Provide the [X, Y] coordinate of the cell's center where the given text is located.  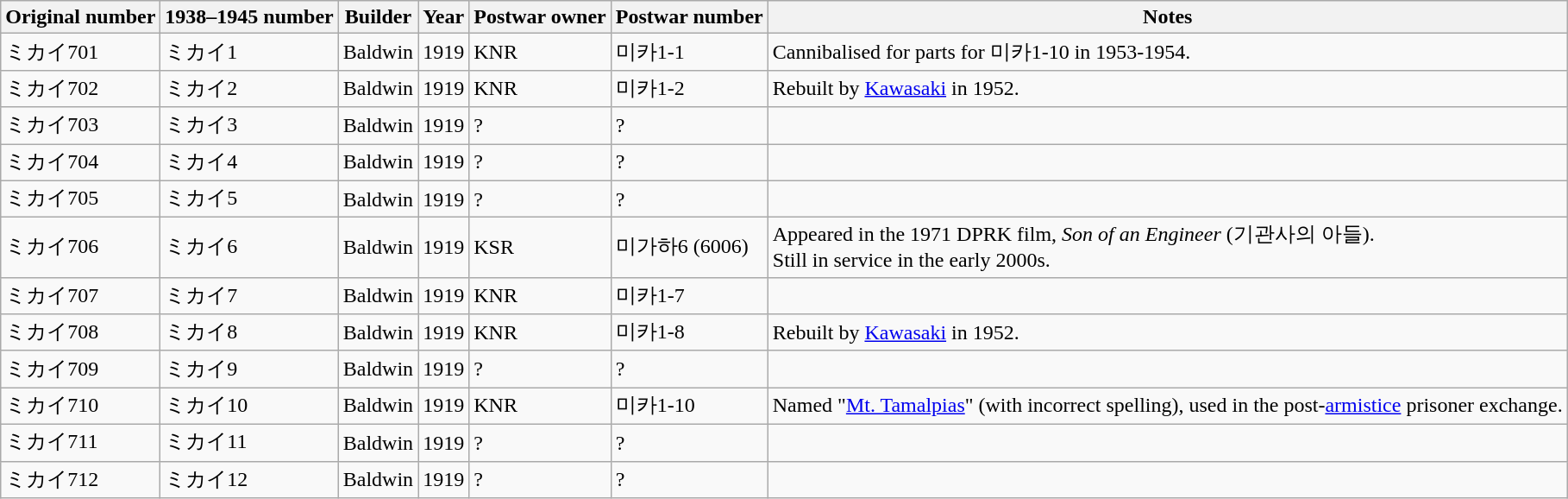
미카1-2 [689, 88]
Year [443, 17]
ミカイ710 [81, 406]
ミカイ10 [249, 406]
ミカイ11 [249, 442]
ミカイ8 [249, 333]
ミカイ6 [249, 248]
ミカイ3 [249, 126]
ミカイ712 [81, 480]
미카1-8 [689, 333]
Postwar number [689, 17]
미카1-10 [689, 406]
미카1-7 [689, 295]
ミカイ2 [249, 88]
ミカイ711 [81, 442]
ミカイ9 [249, 370]
미가하6 (6006) [689, 248]
ミカイ703 [81, 126]
ミカイ705 [81, 199]
ミカイ702 [81, 88]
Postwar owner [540, 17]
ミカイ4 [249, 162]
ミカイ707 [81, 295]
Appeared in the 1971 DPRK film, Son of an Engineer (기관사의 아들).Still in service in the early 2000s. [1168, 248]
Builder [378, 17]
Named "Mt. Tamalpias" (with incorrect spelling), used in the post-armistice prisoner exchange. [1168, 406]
ミカイ5 [249, 199]
ミカイ701 [81, 52]
KSR [540, 248]
미카1-1 [689, 52]
ミカイ708 [81, 333]
1938–1945 number [249, 17]
Notes [1168, 17]
ミカイ7 [249, 295]
ミカイ1 [249, 52]
ミカイ704 [81, 162]
ミカイ706 [81, 248]
Original number [81, 17]
Cannibalised for parts for 미카1-10 in 1953-1954. [1168, 52]
ミカイ12 [249, 480]
ミカイ709 [81, 370]
